Provide the [X, Y] coordinate of the cell's center where the given text is located.  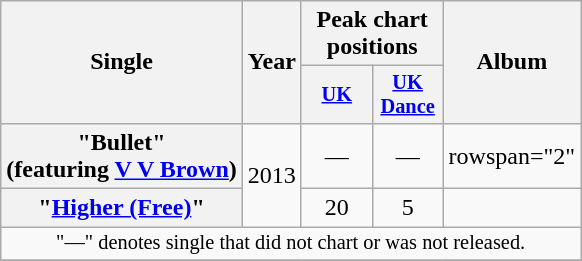
Year [272, 62]
Album [512, 62]
rowspan="2" [512, 156]
"Higher (Free)" [122, 208]
5 [408, 208]
UKDance [408, 95]
"Bullet"(featuring V V Brown) [122, 156]
Peak chart positions [372, 34]
UK [336, 95]
Single [122, 62]
2013 [272, 174]
20 [336, 208]
"—" denotes single that did not chart or was not released. [291, 244]
